Detect which cell encompasses the target text, then output its [x, y] center coordinate. 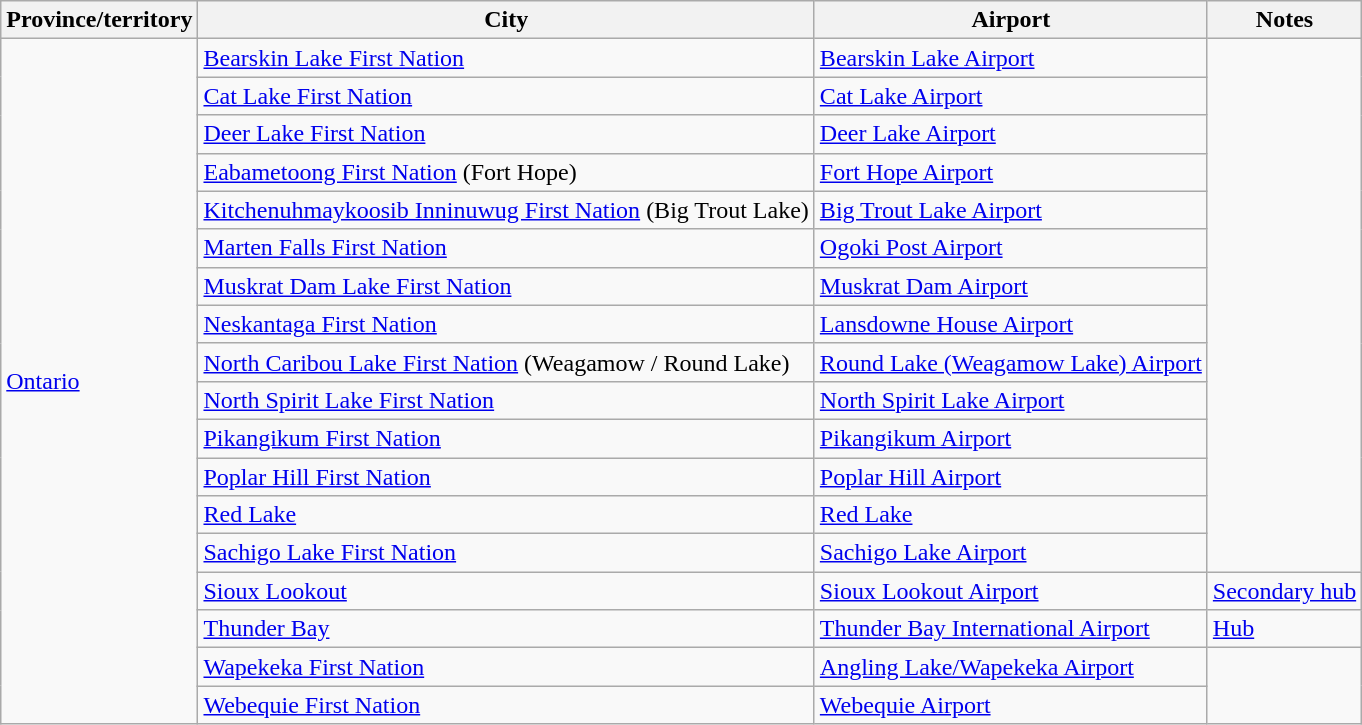
Pikangikum First Nation [506, 438]
Airport [1010, 20]
Thunder Bay [506, 629]
Thunder Bay International Airport [1010, 629]
Hub [1284, 629]
Lansdowne House Airport [1010, 324]
Big Trout Lake Airport [1010, 210]
Round Lake (Weagamow Lake) Airport [1010, 362]
City [506, 20]
Kitchenuhmaykoosib Inninuwug First Nation (Big Trout Lake) [506, 210]
Sachigo Lake Airport [1010, 553]
Cat Lake First Nation [506, 96]
Poplar Hill First Nation [506, 477]
Province/territory [100, 20]
Deer Lake First Nation [506, 134]
Webequie Airport [1010, 705]
Wapekeka First Nation [506, 667]
Secondary hub [1284, 591]
Eabametoong First Nation (Fort Hope) [506, 172]
Notes [1284, 20]
Sachigo Lake First Nation [506, 553]
Bearskin Lake First Nation [506, 58]
Sioux Lookout [506, 591]
Ontario [100, 382]
Muskrat Dam Airport [1010, 286]
North Caribou Lake First Nation (Weagamow / Round Lake) [506, 362]
Bearskin Lake Airport [1010, 58]
Neskantaga First Nation [506, 324]
Sioux Lookout Airport [1010, 591]
Angling Lake/Wapekeka Airport [1010, 667]
Pikangikum Airport [1010, 438]
Poplar Hill Airport [1010, 477]
Fort Hope Airport [1010, 172]
Deer Lake Airport [1010, 134]
Ogoki Post Airport [1010, 248]
Cat Lake Airport [1010, 96]
North Spirit Lake Airport [1010, 400]
Marten Falls First Nation [506, 248]
North Spirit Lake First Nation [506, 400]
Muskrat Dam Lake First Nation [506, 286]
Webequie First Nation [506, 705]
